Return the [X, Y] coordinate for the center point of the cell that contains the specified text.  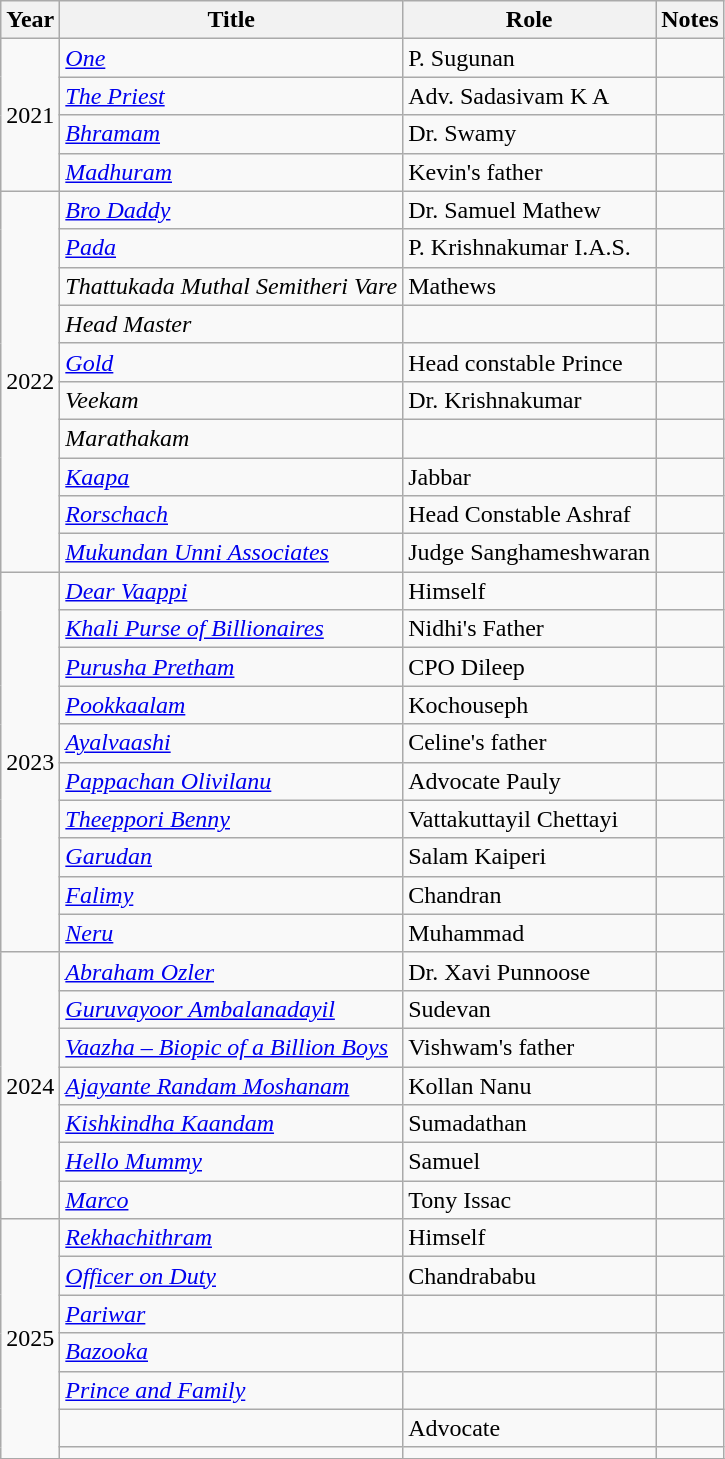
Kevin's father [530, 172]
Gold [232, 362]
Pookkaalam [232, 705]
Guruvayoor Ambalanadayil [232, 1009]
2021 [30, 115]
One [232, 58]
2025 [30, 1338]
Role [530, 20]
Head Master [232, 324]
Marco [232, 1200]
2023 [30, 762]
Nidhi's Father [530, 629]
P. Sugunan [530, 58]
Purusha Pretham [232, 667]
Dear Vaappi [232, 591]
Mukundan Unni Associates [232, 553]
CPO Dileep [530, 667]
Garudan [232, 857]
Judge Sanghameshwaran [530, 553]
Year [30, 20]
Ajayante Randam Moshanam [232, 1085]
Tony Issac [530, 1200]
Mathews [530, 286]
Adv. Sadasivam K A [530, 96]
Vattakuttayil Chettayi [530, 819]
Falimy [232, 895]
Sudevan [530, 1009]
Vaazha – Biopic of a Billion Boys [232, 1047]
Chandran [530, 895]
Prince and Family [232, 1390]
Advocate Pauly [530, 781]
Theeppori Benny [232, 819]
Rekhachithram [232, 1238]
Head Constable Ashraf [530, 515]
Pappachan Olivilanu [232, 781]
Advocate [530, 1428]
Marathakam [232, 438]
Vishwam's father [530, 1047]
Officer on Duty [232, 1276]
Dr. Krishnakumar [530, 400]
Thattukada Muthal Semitheri Vare [232, 286]
2022 [30, 382]
Neru [232, 933]
The Priest [232, 96]
Kollan Nanu [530, 1085]
Notes [690, 20]
Madhuram [232, 172]
Head constable Prince [530, 362]
2024 [30, 1085]
Bazooka [232, 1352]
Title [232, 20]
Muhammad [530, 933]
Kochouseph [530, 705]
Bro Daddy [232, 210]
Pada [232, 248]
Ayalvaashi [232, 743]
Jabbar [530, 477]
Dr. Xavi Punnoose [530, 971]
Sumadathan [530, 1124]
Chandrababu [530, 1276]
Hello Mummy [232, 1162]
Dr. Swamy [530, 134]
Samuel [530, 1162]
Salam Kaiperi [530, 857]
P. Krishnakumar I.A.S. [530, 248]
Celine's father [530, 743]
Pariwar [232, 1314]
Dr. Samuel Mathew [530, 210]
Kishkindha Kaandam [232, 1124]
Abraham Ozler [232, 971]
Rorschach [232, 515]
Bhramam [232, 134]
Kaapa [232, 477]
Veekam [232, 400]
Khali Purse of Billionaires [232, 629]
